Identify which cell holds the provided text, then report its (X, Y) central coordinate. 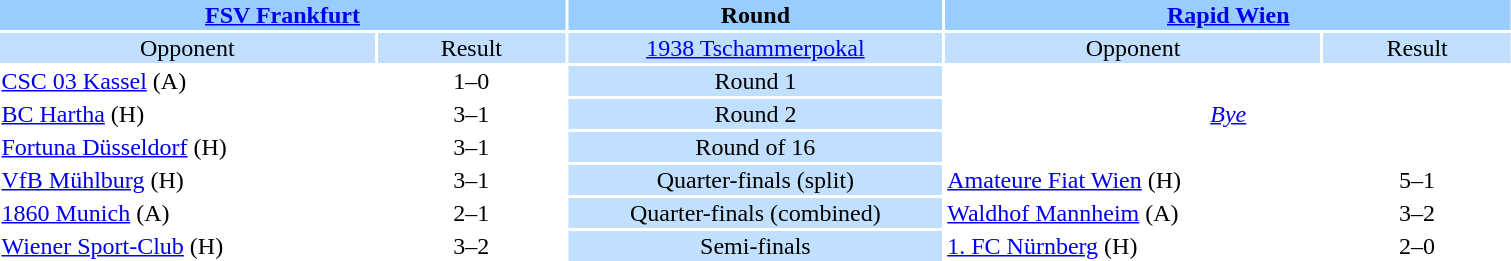
Quarter-finals (combined) (756, 213)
Semi-finals (756, 246)
FSV Frankfurt (282, 15)
1–0 (472, 81)
Waldhof Mannheim (A) (1134, 213)
Round of 16 (756, 147)
Quarter-finals (split) (756, 180)
Round (756, 15)
5–1 (1416, 180)
2–1 (472, 213)
1860 Munich (A) (188, 213)
CSC 03 Kassel (A) (188, 81)
Fortuna Düsseldorf (H) (188, 147)
Rapid Wien (1228, 15)
Wiener Sport-Club (H) (188, 246)
Round 2 (756, 114)
VfB Mühlburg (H) (188, 180)
1. FC Nürnberg (H) (1134, 246)
Round 1 (756, 81)
2–0 (1416, 246)
BC Hartha (H) (188, 114)
Bye (1228, 114)
Amateure Fiat Wien (H) (1134, 180)
1938 Tschammerpokal (756, 48)
